Find where the given text appears and provide that cell's center as [X, Y] coordinate. 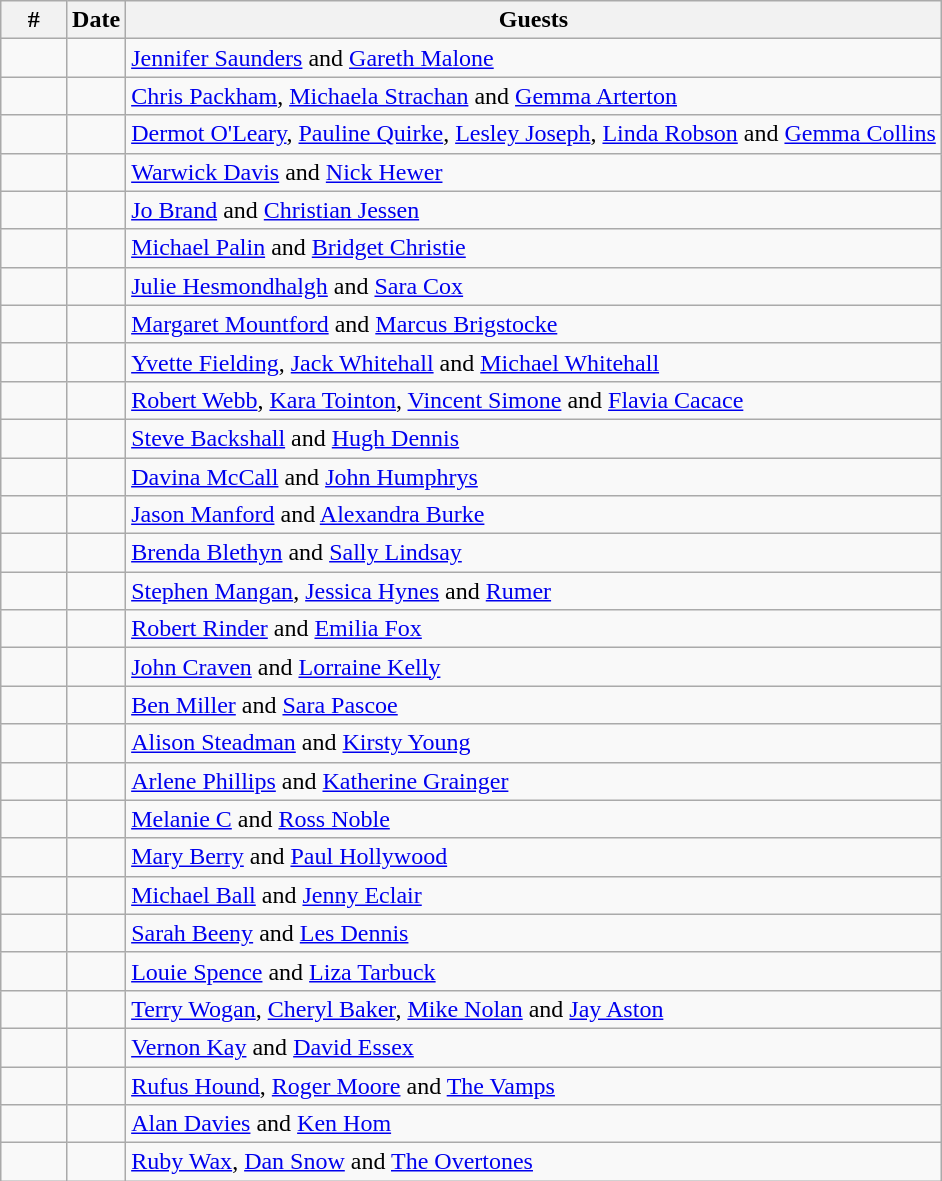
Sarah Beeny and Les Dennis [534, 933]
Robert Rinder and Emilia Fox [534, 629]
Jo Brand and Christian Jessen [534, 210]
Jason Manford and Alexandra Burke [534, 515]
# [34, 20]
Warwick Davis and Nick Hewer [534, 172]
Terry Wogan, Cheryl Baker, Mike Nolan and Jay Aston [534, 1009]
Vernon Kay and David Essex [534, 1047]
Julie Hesmondhalgh and Sara Cox [534, 286]
Brenda Blethyn and Sally Lindsay [534, 553]
Dermot O'Leary, Pauline Quirke, Lesley Joseph, Linda Robson and Gemma Collins [534, 134]
Alan Davies and Ken Hom [534, 1124]
Michael Palin and Bridget Christie [534, 248]
Mary Berry and Paul Hollywood [534, 857]
Ruby Wax, Dan Snow and The Overtones [534, 1162]
Louie Spence and Liza Tarbuck [534, 971]
Melanie C and Ross Noble [534, 819]
Guests [534, 20]
Jennifer Saunders and Gareth Malone [534, 58]
Margaret Mountford and Marcus Brigstocke [534, 324]
Rufus Hound, Roger Moore and The Vamps [534, 1085]
Alison Steadman and Kirsty Young [534, 743]
Davina McCall and John Humphrys [534, 477]
Arlene Phillips and Katherine Grainger [534, 781]
Robert Webb, Kara Tointon, Vincent Simone and Flavia Cacace [534, 400]
Date [96, 20]
Michael Ball and Jenny Eclair [534, 895]
Ben Miller and Sara Pascoe [534, 705]
John Craven and Lorraine Kelly [534, 667]
Chris Packham, Michaela Strachan and Gemma Arterton [534, 96]
Steve Backshall and Hugh Dennis [534, 438]
Stephen Mangan, Jessica Hynes and Rumer [534, 591]
Yvette Fielding, Jack Whitehall and Michael Whitehall [534, 362]
